From the cell containing the given text, extract its center point as (X, Y) coordinate. 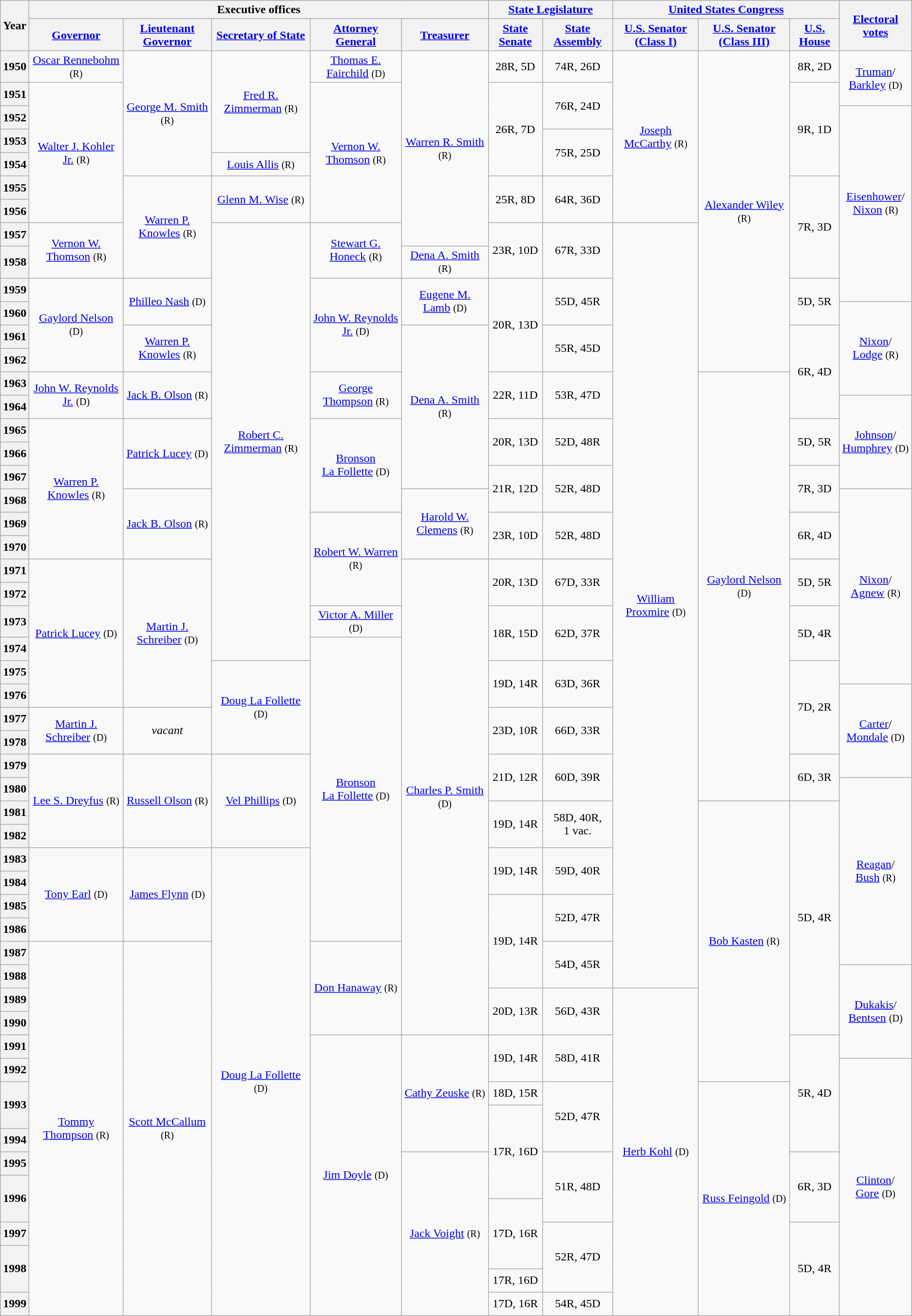
1990 (15, 1023)
Louis Allis (R) (261, 164)
1994 (15, 1140)
Truman/Barkley (D) (875, 78)
Electoral votes (875, 25)
18R, 15D (515, 633)
Eugene M. Lamb (D) (445, 301)
1983 (15, 859)
1985 (15, 906)
Scott McCallum (R) (168, 1128)
Walter J. Kohler Jr. (R) (76, 153)
56D, 43R (578, 1011)
1984 (15, 883)
28R, 5D (515, 66)
1962 (15, 360)
Thomas E. Fairchild (D) (356, 66)
Vel Phillips (D) (261, 801)
Fred R. Zimmerman (R) (261, 101)
6D, 3R (815, 777)
State Legislature (551, 10)
George Thompson (R) (356, 395)
53R, 47D (578, 395)
Russ Feingold (D) (744, 1199)
75R, 25D (578, 153)
James Flynn (D) (168, 894)
Attorney General (356, 35)
Robert W. Warren (R) (356, 559)
1979 (15, 766)
Alexander Wiley (R) (744, 211)
55R, 45D (578, 348)
Executive offices (259, 10)
1964 (15, 406)
1986 (15, 929)
1966 (15, 453)
8R, 2D (815, 66)
18D, 15R (515, 1093)
64R, 36D (578, 199)
Lee S. Dreyfus (R) (76, 801)
23D, 10R (515, 731)
1972 (15, 594)
1960 (15, 313)
Treasurer (445, 35)
Year (15, 25)
1950 (15, 66)
7D, 2R (815, 707)
Charles P. Smith (D) (445, 796)
Victor A. Miller (D) (356, 621)
Eisenhower/Nixon (R) (875, 204)
William Proxmire (D) (656, 605)
1975 (15, 672)
62D, 37R (578, 633)
1953 (15, 141)
1974 (15, 649)
U.S. Senator (Class III) (744, 35)
Nixon/Agnew (R) (875, 586)
1988 (15, 976)
1955 (15, 188)
Don Hanaway (R) (356, 988)
66D, 33R (578, 731)
20D, 13R (515, 1011)
1970 (15, 547)
1981 (15, 813)
63D, 36R (578, 684)
1995 (15, 1163)
60D, 39R (578, 777)
58D, 41R (578, 1058)
Cathy Zeuske (R) (445, 1093)
1992 (15, 1070)
74R, 26D (578, 66)
Philleo Nash (D) (168, 301)
59D, 40R (578, 871)
1999 (15, 1304)
1976 (15, 696)
Governor (76, 35)
Jack Voight (R) (445, 1234)
67R, 33D (578, 251)
58D, 40R, 1 vac. (578, 824)
Stewart G. Honeck (R) (356, 251)
United States Congress (726, 10)
1951 (15, 94)
1993 (15, 1105)
1991 (15, 1046)
55D, 45R (578, 301)
1957 (15, 234)
1997 (15, 1234)
Clinton/Gore (D) (875, 1187)
Russell Olson (R) (168, 801)
1977 (15, 719)
1959 (15, 290)
1996 (15, 1199)
State Assembly (578, 35)
52D, 48R (578, 442)
1958 (15, 262)
54D, 45R (578, 965)
1954 (15, 164)
1971 (15, 570)
Bob Kasten (R) (744, 941)
1998 (15, 1269)
Jim Doyle (D) (356, 1175)
21R, 12D (515, 488)
1956 (15, 211)
Oscar Rennebohm (R) (76, 66)
George M. Smith (R) (168, 113)
6R, 3D (815, 1187)
1973 (15, 621)
1968 (15, 500)
1961 (15, 336)
Tommy Thompson (R) (76, 1128)
67D, 33R (578, 582)
Dukakis/Bentsen (D) (875, 1011)
9R, 1D (815, 129)
Glenn M. Wise (R) (261, 199)
1952 (15, 117)
1967 (15, 477)
Harold W. Clemens (R) (445, 523)
Herb Kohl (D) (656, 1152)
1963 (15, 383)
1989 (15, 1000)
Joseph McCarthy (R) (656, 136)
1980 (15, 789)
54R, 45D (578, 1304)
1969 (15, 523)
Warren R. Smith (R) (445, 148)
Johnson/Humphrey (D) (875, 442)
1982 (15, 836)
U.S. Senator (Class I) (656, 35)
22R, 11D (515, 395)
Nixon/Lodge (R) (875, 348)
52R, 47D (578, 1257)
State Senate (515, 35)
U.S. House (815, 35)
Secretary of State (261, 35)
Carter/Mondale (D) (875, 731)
1978 (15, 742)
26R, 7D (515, 129)
Tony Earl (D) (76, 894)
51R, 48D (578, 1187)
76R, 24D (578, 106)
Lieutenant Governor (168, 35)
25R, 8D (515, 199)
1987 (15, 953)
vacant (168, 731)
1965 (15, 430)
21D, 12R (515, 777)
Reagan/Bush (R) (875, 871)
5R, 4D (815, 1093)
Robert C. Zimmerman (R) (261, 442)
